Return (X, Y) of the center of cell containing provided text 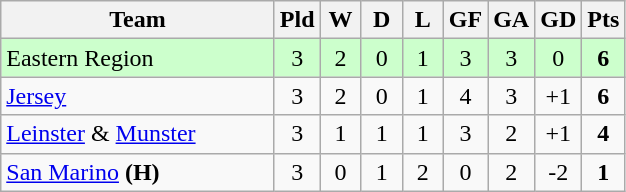
Jersey (138, 96)
Eastern Region (138, 58)
GF (465, 20)
-2 (558, 172)
L (422, 20)
Pld (297, 20)
Leinster & Munster (138, 134)
GA (512, 20)
GD (558, 20)
D (382, 20)
San Marino (H) (138, 172)
W (340, 20)
Pts (604, 20)
Team (138, 20)
